Extract the [X, Y] coordinate from the center of the cell holding the provided text.  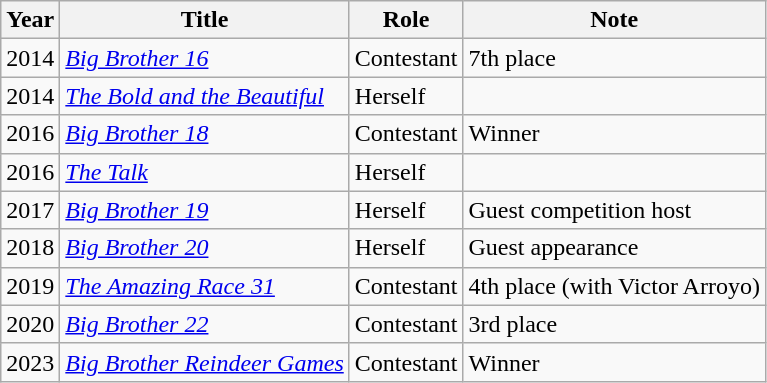
Guest appearance [614, 248]
2017 [30, 210]
Note [614, 20]
Big Brother 19 [204, 210]
2018 [30, 248]
2023 [30, 362]
Role [406, 20]
2019 [30, 286]
Big Brother 16 [204, 58]
3rd place [614, 324]
Big Brother 20 [204, 248]
Big Brother 22 [204, 324]
2020 [30, 324]
Big Brother Reindeer Games [204, 362]
The Bold and the Beautiful [204, 96]
Big Brother 18 [204, 134]
The Amazing Race 31 [204, 286]
4th place (with Victor Arroyo) [614, 286]
Year [30, 20]
7th place [614, 58]
Title [204, 20]
The Talk [204, 172]
Guest competition host [614, 210]
